Provide the (x, y) coordinate of the cell's center where the given text is located.  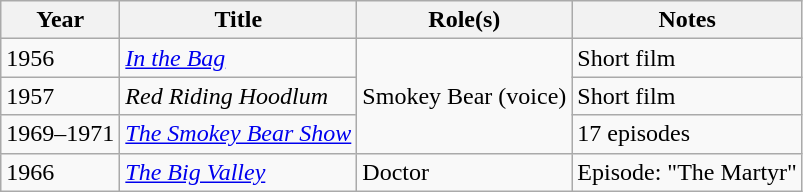
The Big Valley (238, 172)
Episode: "The Martyr" (688, 172)
Notes (688, 20)
1956 (60, 58)
17 episodes (688, 134)
1957 (60, 96)
In the Bag (238, 58)
1966 (60, 172)
1969–1971 (60, 134)
Smokey Bear (voice) (464, 96)
The Smokey Bear Show (238, 134)
Doctor (464, 172)
Title (238, 20)
Year (60, 20)
Role(s) (464, 20)
Red Riding Hoodlum (238, 96)
